Determine the [X, Y] coordinate at the center of the cell enclosing the given text.  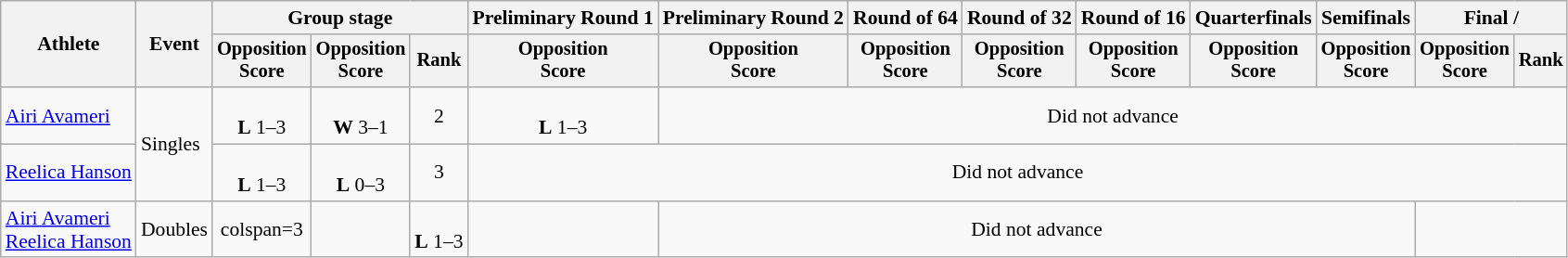
Singles [174, 144]
Final / [1491, 18]
Airi Avameri [69, 115]
Event [174, 45]
Round of 16 [1133, 18]
Group stage [340, 18]
2 [439, 115]
colspan=3 [261, 230]
Doubles [174, 230]
Preliminary Round 2 [753, 18]
Round of 64 [905, 18]
3 [439, 173]
Semifinals [1367, 18]
Preliminary Round 1 [564, 18]
Airi AvameriReelica Hanson [69, 230]
L 0–3 [362, 173]
Round of 32 [1020, 18]
Athlete [69, 45]
Reelica Hanson [69, 173]
Quarterfinals [1254, 18]
W 3–1 [362, 115]
